Return the (X, Y) coordinate for the center point of the cell that contains the specified text.  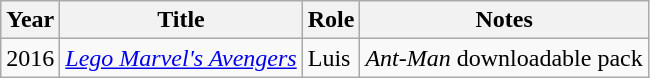
Notes (504, 20)
Luis (331, 58)
Title (181, 20)
Ant-Man downloadable pack (504, 58)
2016 (30, 58)
Role (331, 20)
Lego Marvel's Avengers (181, 58)
Year (30, 20)
